Provide the [x, y] coordinate of the cell's center where the given text is located.  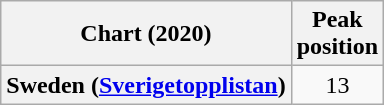
Chart (2020) [146, 34]
Peakposition [337, 34]
Sweden (Sverigetopplistan) [146, 85]
13 [337, 85]
